Determine the (x, y) coordinate at the center of the cell enclosing the given text.  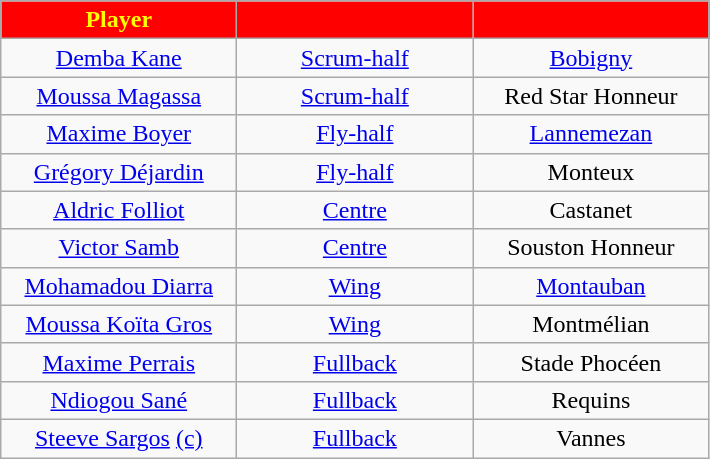
Stade Phocéen (591, 362)
Maxime Boyer (119, 134)
Demba Kane (119, 58)
Maxime Perrais (119, 362)
Castanet (591, 210)
Grégory Déjardin (119, 172)
Moussa Magassa (119, 96)
Lannemezan (591, 134)
Souston Honneur (591, 248)
Aldric Folliot (119, 210)
Requins (591, 400)
Player (119, 20)
Ndiogou Sané (119, 400)
Mohamadou Diarra (119, 286)
Red Star Honneur (591, 96)
Moussa Koïta Gros (119, 324)
Victor Samb (119, 248)
Steeve Sargos (c) (119, 438)
Bobigny (591, 58)
Montmélian (591, 324)
Monteux (591, 172)
Montauban (591, 286)
Vannes (591, 438)
